For the text-containing cell, return its midpoint in [x, y] coordinate format. 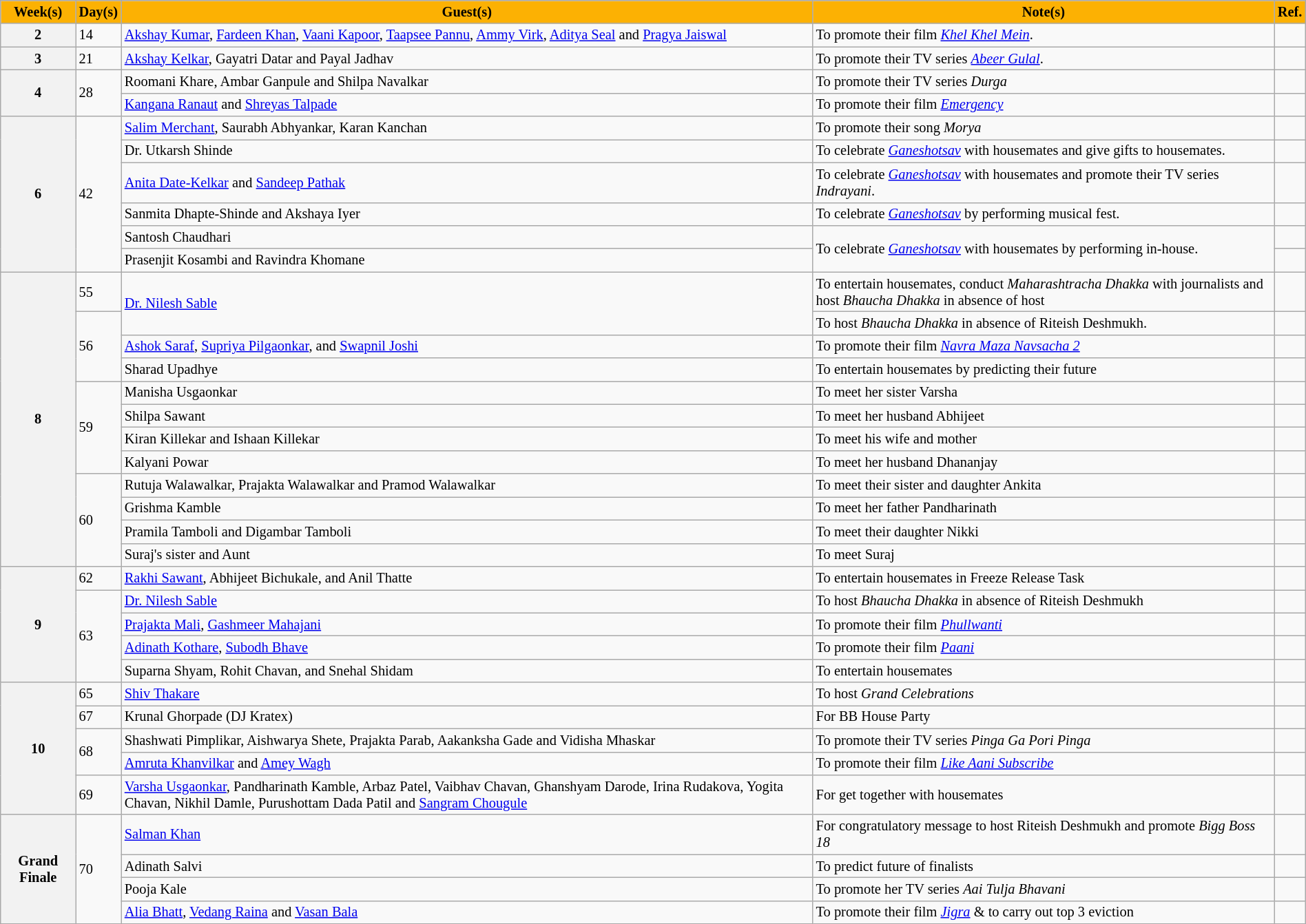
To entertain housemates, conduct Maharashtracha Dhakka with journalists and host Bhaucha Dhakka in absence of host [1044, 292]
To promote their film Navra Maza Navsacha 2 [1044, 346]
Grishma Kamble [467, 508]
To promote her TV series Aai Tulja Bhavani [1044, 889]
Roomani Khare, Ambar Ganpule and Shilpa Navalkar [467, 81]
Suparna Shyam, Rohit Chavan, and Snehal Shidam [467, 671]
To entertain housemates by predicting their future [1044, 370]
To promote their song Morya [1044, 128]
42 [99, 194]
To promote their film Paani [1044, 647]
3 [39, 59]
To entertain housemates [1044, 671]
Adinath Salvi [467, 866]
Kiran Killekar and Ishaan Killekar [467, 439]
Anita Date-Kelkar and Sandeep Pathak [467, 182]
56 [99, 346]
To promote their TV series Abeer Gulal. [1044, 59]
67 [99, 717]
To meet her sister Varsha [1044, 392]
To meet her husband Dhananjay [1044, 462]
2 [39, 35]
Shilpa Sawant [467, 416]
Adinath Kothare, Subodh Bhave [467, 647]
60 [99, 521]
Ref. [1289, 12]
Manisha Usgaonkar [467, 392]
Guest(s) [467, 12]
To meet her father Pandharinath [1044, 508]
69 [99, 795]
To promote their TV series Durga [1044, 81]
Shashwati Pimplikar, Aishwarya Shete, Prajakta Parab, Aakanksha Gade and Vidisha Mhaskar [467, 740]
To predict future of finalists [1044, 866]
Akshay Kumar, Fardeen Khan, Vaani Kapoor, Taapsee Pannu, Ammy Virk, Aditya Seal and Pragya Jaiswal [467, 35]
4 [39, 92]
Suraj's sister and Aunt [467, 555]
To celebrate Ganeshotsav with housemates and promote their TV series Indrayani. [1044, 182]
For BB House Party [1044, 717]
59 [99, 427]
62 [99, 578]
Alia Bhatt, Vedang Raina and Vasan Bala [467, 912]
Pooja Kale [467, 889]
21 [99, 59]
55 [99, 292]
10 [39, 748]
To promote their film Emergency [1044, 105]
Amruta Khanvilkar and Amey Wagh [467, 764]
Dr. Utkarsh Shinde [467, 151]
28 [99, 92]
Note(s) [1044, 12]
To entertain housemates in Freeze Release Task [1044, 578]
6 [39, 194]
Santosh Chaudhari [467, 237]
To meet her husband Abhijeet [1044, 416]
68 [99, 752]
Pramila Tamboli and Digambar Tamboli [467, 532]
Shiv Thakare [467, 694]
Kangana Ranaut and Shreyas Talpade [467, 105]
9 [39, 624]
63 [99, 636]
Ashok Saraf, Supriya Pilgaonkar, and Swapnil Joshi [467, 346]
To promote their film Phullwanti [1044, 624]
For congratulatory message to host Riteish Deshmukh and promote Bigg Boss 18 [1044, 834]
Kalyani Powar [467, 462]
To meet their sister and daughter Ankita [1044, 485]
Prajakta Mali, Gashmeer Mahajani [467, 624]
Sanmita Dhapte-Shinde and Akshaya Iyer [467, 214]
Salman Khan [467, 834]
To host Bhaucha Dhakka in absence of Riteish Deshmukh. [1044, 323]
To celebrate Ganeshotsav by performing musical fest. [1044, 214]
70 [99, 869]
To host Grand Celebrations [1044, 694]
65 [99, 694]
Week(s) [39, 12]
Day(s) [99, 12]
To meet Suraj [1044, 555]
For get together with housemates [1044, 795]
To meet their daughter Nikki [1044, 532]
To promote their film Like Aani Subscribe [1044, 764]
To celebrate Ganeshotsav with housemates and give gifts to housemates. [1044, 151]
To promote their film Jigra & to carry out top 3 eviction [1044, 912]
To celebrate Ganeshotsav with housemates by performing in-house. [1044, 248]
Grand Finale [39, 869]
Prasenjit Kosambi and Ravindra Khomane [467, 260]
Sharad Upadhye [467, 370]
Rakhi Sawant, Abhijeet Bichukale, and Anil Thatte [467, 578]
8 [39, 419]
To promote their TV series Pinga Ga Pori Pinga [1044, 740]
14 [99, 35]
To meet his wife and mother [1044, 439]
Akshay Kelkar, Gayatri Datar and Payal Jadhav [467, 59]
To promote their film Khel Khel Mein. [1044, 35]
Salim Merchant, Saurabh Abhyankar, Karan Kanchan [467, 128]
Rutuja Walawalkar, Prajakta Walawalkar and Pramod Walawalkar [467, 485]
To host Bhaucha Dhakka in absence of Riteish Deshmukh [1044, 601]
Krunal Ghorpade (DJ Kratex) [467, 717]
